Pinpoint the cell where the given text exists, returning its [X, Y] midpoint coordinate. 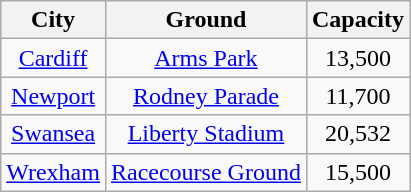
City [54, 20]
11,700 [358, 96]
15,500 [358, 172]
20,532 [358, 134]
Capacity [358, 20]
Swansea [54, 134]
Newport [54, 96]
Liberty Stadium [206, 134]
Arms Park [206, 58]
13,500 [358, 58]
Rodney Parade [206, 96]
Cardiff [54, 58]
Wrexham [54, 172]
Racecourse Ground [206, 172]
Ground [206, 20]
